From the cell containing the given text, extract its center point as [X, Y] coordinate. 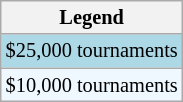
Legend [92, 17]
$10,000 tournaments [92, 85]
$25,000 tournaments [92, 51]
